Find where the given text appears and provide that cell's center as (X, Y) coordinate. 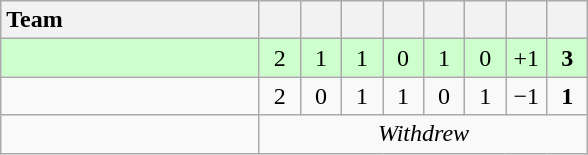
−1 (526, 96)
Team (130, 20)
3 (568, 58)
Withdrew (423, 134)
+1 (526, 58)
